Output the [X, Y] coordinate of the center of the cell containing the given text.  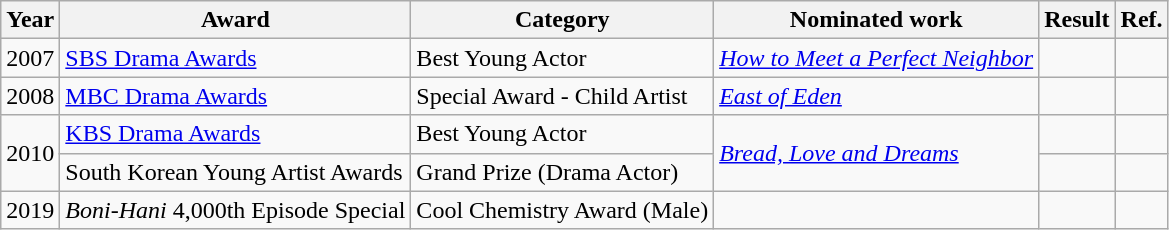
MBC Drama Awards [236, 96]
How to Meet a Perfect Neighbor [876, 58]
South Korean Young Artist Awards [236, 172]
Boni-Hani 4,000th Episode Special [236, 210]
Cool Chemistry Award (Male) [562, 210]
Special Award - Child Artist [562, 96]
Grand Prize (Drama Actor) [562, 172]
Bread, Love and Dreams [876, 153]
2019 [30, 210]
Year [30, 20]
2008 [30, 96]
Result [1077, 20]
Award [236, 20]
Nominated work [876, 20]
2010 [30, 153]
SBS Drama Awards [236, 58]
East of Eden [876, 96]
Ref. [1142, 20]
KBS Drama Awards [236, 134]
2007 [30, 58]
Category [562, 20]
